Extract the (X, Y) coordinate from the center of the cell holding the provided text.  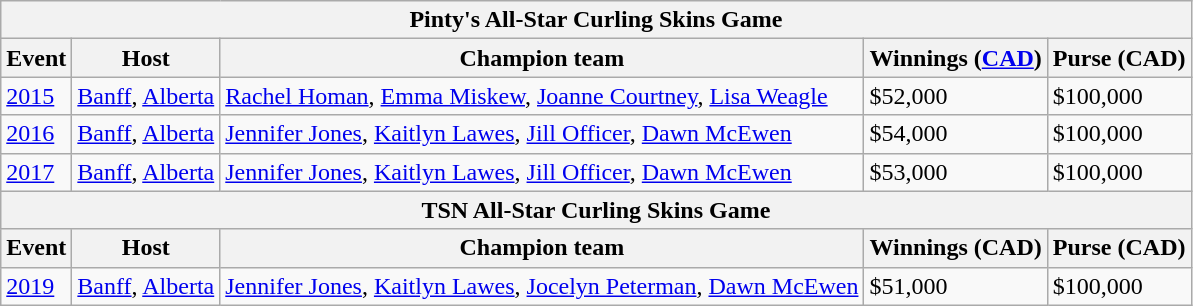
Rachel Homan, Emma Miskew, Joanne Courtney, Lisa Weagle (542, 96)
Jennifer Jones, Kaitlyn Lawes, Jocelyn Peterman, Dawn McEwen (542, 286)
$53,000 (956, 172)
$54,000 (956, 134)
2017 (36, 172)
$51,000 (956, 286)
Pinty's All-Star Curling Skins Game (596, 20)
TSN All-Star Curling Skins Game (596, 210)
2016 (36, 134)
2019 (36, 286)
2015 (36, 96)
$52,000 (956, 96)
